Pinpoint the cell where the given text exists, returning its (X, Y) midpoint coordinate. 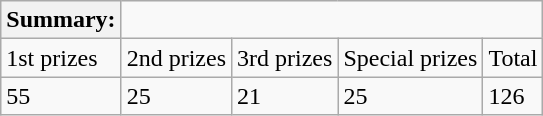
55 (61, 96)
1st prizes (61, 58)
3rd prizes (285, 58)
Summary: (61, 20)
2nd prizes (176, 58)
Total (513, 58)
126 (513, 96)
21 (285, 96)
Special prizes (410, 58)
